Search for the cell housing the specified text and yield its [x, y] center coordinate. 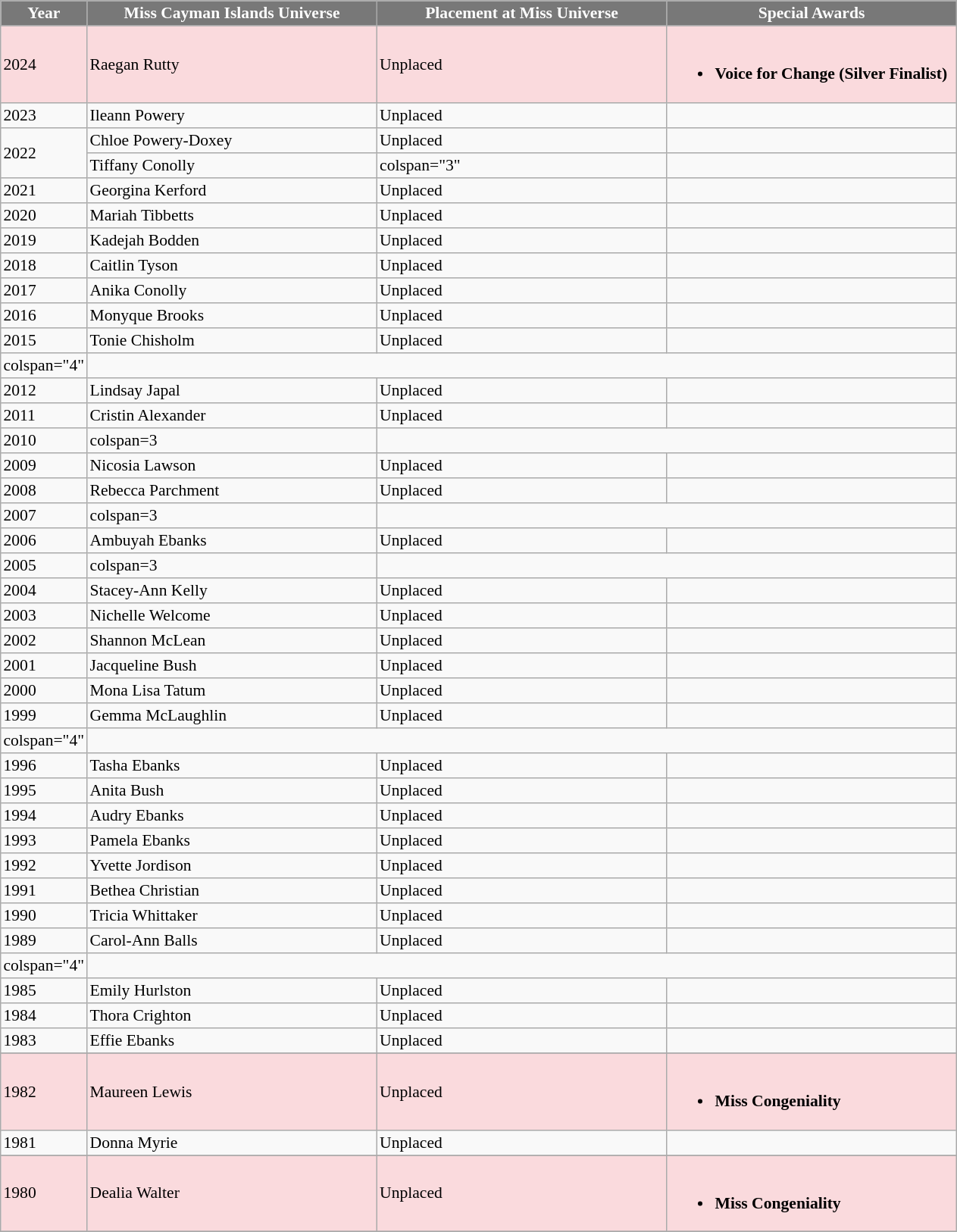
1980 [44, 1193]
1995 [44, 790]
Placement at Miss Universe [521, 14]
Chloe Powery-Doxey [232, 139]
2004 [44, 589]
Anika Conolly [232, 289]
1992 [44, 865]
1993 [44, 840]
colspan="3" [521, 165]
Tonie Chisholm [232, 339]
2003 [44, 615]
Raegan Rutty [232, 64]
2024 [44, 64]
2019 [44, 239]
Nichelle Welcome [232, 615]
1983 [44, 1040]
2000 [44, 689]
Voice for Change (Silver Finalist) [812, 64]
2023 [44, 115]
1991 [44, 890]
2017 [44, 289]
Georgina Kerford [232, 189]
1989 [44, 940]
2018 [44, 265]
Year [44, 14]
2009 [44, 465]
Shannon McLean [232, 639]
Carol-Ann Balls [232, 940]
Thora Crighton [232, 1015]
2016 [44, 315]
Rebecca Parchment [232, 489]
2012 [44, 389]
Ambuyah Ebanks [232, 539]
Donna Myrie [232, 1143]
1996 [44, 765]
Anita Bush [232, 790]
Lindsay Japal [232, 389]
2002 [44, 639]
1994 [44, 815]
Cristin Alexander [232, 415]
Mona Lisa Tatum [232, 689]
2005 [44, 565]
Pamela Ebanks [232, 840]
Effie Ebanks [232, 1040]
Caitlin Tyson [232, 265]
Maureen Lewis [232, 1091]
2008 [44, 489]
Nicosia Lawson [232, 465]
Kadejah Bodden [232, 239]
1981 [44, 1143]
2006 [44, 539]
2020 [44, 215]
Tiffany Conolly [232, 165]
1990 [44, 915]
Gemma McLaughlin [232, 715]
Miss Cayman Islands Universe [232, 14]
Bethea Christian [232, 890]
2015 [44, 339]
1984 [44, 1015]
Tricia Whittaker [232, 915]
Yvette Jordison [232, 865]
2001 [44, 665]
Special Awards [812, 14]
1985 [44, 990]
Tasha Ebanks [232, 765]
Monyque Brooks [232, 315]
Dealia Walter [232, 1193]
2007 [44, 515]
1999 [44, 715]
2021 [44, 189]
1982 [44, 1091]
2010 [44, 439]
2011 [44, 415]
Emily Hurlston [232, 990]
Jacqueline Bush [232, 665]
Mariah Tibbetts [232, 215]
2022 [44, 152]
Audry Ebanks [232, 815]
Ileann Powery [232, 115]
Stacey-Ann Kelly [232, 589]
